Return (X, Y) of the center of cell containing provided text 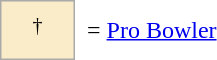
† (38, 30)
